Output the (X, Y) coordinate of the center of the cell containing the given text.  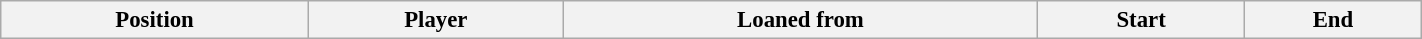
Player (436, 20)
Loaned from (800, 20)
Position (155, 20)
End (1334, 20)
Start (1142, 20)
